Return [x, y] of the center of cell containing provided text 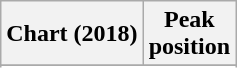
Chart (2018) [72, 34]
Peak position [189, 34]
